Output the [X, Y] coordinate of the center of the cell containing the given text.  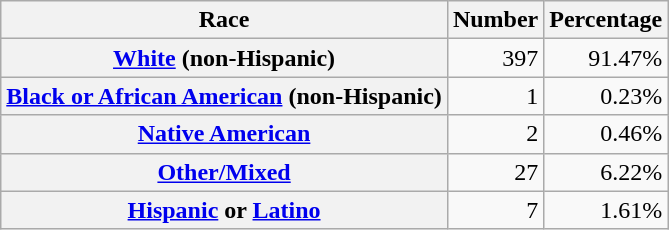
7 [495, 210]
0.46% [606, 134]
2 [495, 134]
0.23% [606, 96]
27 [495, 172]
Number [495, 20]
397 [495, 58]
1 [495, 96]
Hispanic or Latino [224, 210]
Other/Mixed [224, 172]
Percentage [606, 20]
Black or African American (non-Hispanic) [224, 96]
91.47% [606, 58]
1.61% [606, 210]
Race [224, 20]
Native American [224, 134]
6.22% [606, 172]
White (non-Hispanic) [224, 58]
